Provide the (X, Y) coordinate of the cell's center where the given text is located.  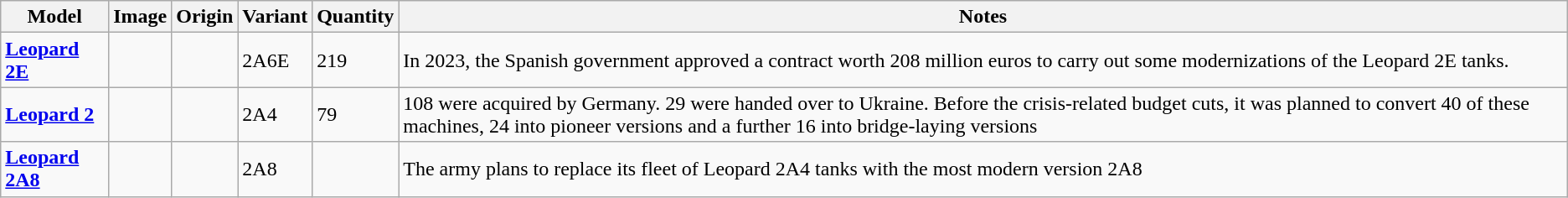
2A6E (275, 60)
Leopard 2 (55, 114)
2A4 (275, 114)
Model (55, 17)
Image (141, 17)
Variant (275, 17)
Quantity (355, 17)
The army plans to replace its fleet of Leopard 2A4 tanks with the most modern version 2A8 (983, 169)
Notes (983, 17)
2A8 (275, 169)
Leopard 2A8 (55, 169)
Leopard 2E (55, 60)
In 2023, the Spanish government approved a contract worth 208 million euros to carry out some modernizations of the Leopard 2E tanks. (983, 60)
Origin (204, 17)
219 (355, 60)
79 (355, 114)
